Extract the (x, y) coordinate from the center of the cell holding the provided text.  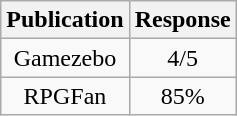
85% (182, 96)
Publication (65, 20)
Response (182, 20)
4/5 (182, 58)
RPGFan (65, 96)
Gamezebo (65, 58)
